Provide the [X, Y] coordinate of the cell's center where the given text is located.  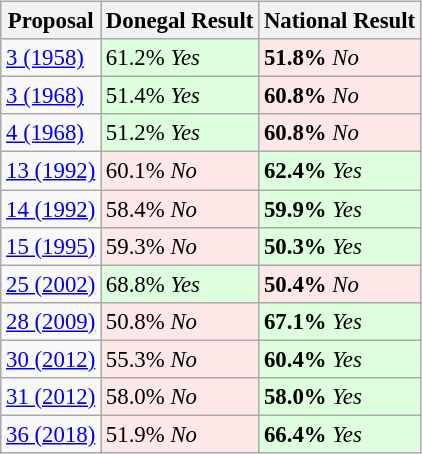
59.9% Yes [340, 209]
15 (1995) [51, 246]
31 (2012) [51, 396]
50.3% Yes [340, 246]
51.2% Yes [180, 133]
28 (2009) [51, 321]
51.4% Yes [180, 96]
4 (1968) [51, 133]
61.2% Yes [180, 58]
14 (1992) [51, 209]
60.4% Yes [340, 359]
55.3% No [180, 359]
66.4% Yes [340, 434]
50.4% No [340, 284]
58.0% No [180, 396]
3 (1958) [51, 58]
36 (2018) [51, 434]
Proposal [51, 21]
59.3% No [180, 246]
3 (1968) [51, 96]
58.4% No [180, 209]
30 (2012) [51, 359]
National Result [340, 21]
62.4% Yes [340, 171]
50.8% No [180, 321]
Donegal Result [180, 21]
67.1% Yes [340, 321]
13 (1992) [51, 171]
68.8% Yes [180, 284]
51.8% No [340, 58]
25 (2002) [51, 284]
58.0% Yes [340, 396]
51.9% No [180, 434]
60.1% No [180, 171]
